Locate the cell with the specified text and output its (X, Y) center coordinate. 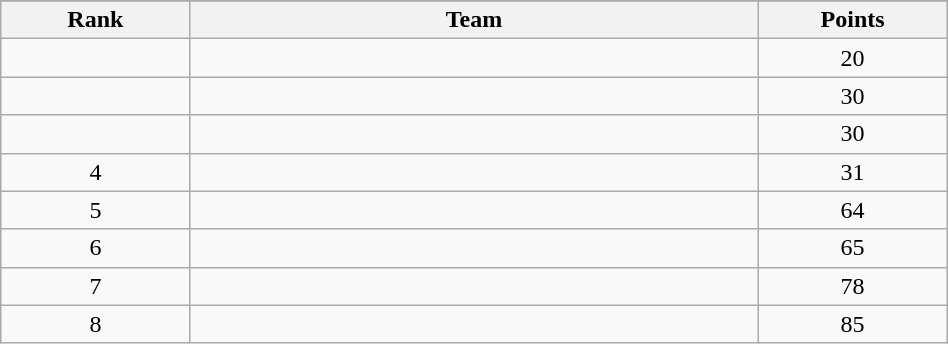
31 (852, 172)
5 (96, 210)
65 (852, 248)
Rank (96, 20)
Points (852, 20)
4 (96, 172)
8 (96, 324)
78 (852, 286)
20 (852, 58)
85 (852, 324)
Team (474, 20)
64 (852, 210)
6 (96, 248)
7 (96, 286)
